Identify which cell holds the provided text, then report its (X, Y) central coordinate. 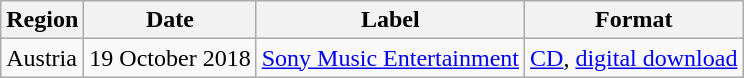
Sony Music Entertainment (390, 58)
Date (170, 20)
Label (390, 20)
Region (42, 20)
Austria (42, 58)
CD, digital download (634, 58)
19 October 2018 (170, 58)
Format (634, 20)
